Locate the cell with the specified text and output its (X, Y) center coordinate. 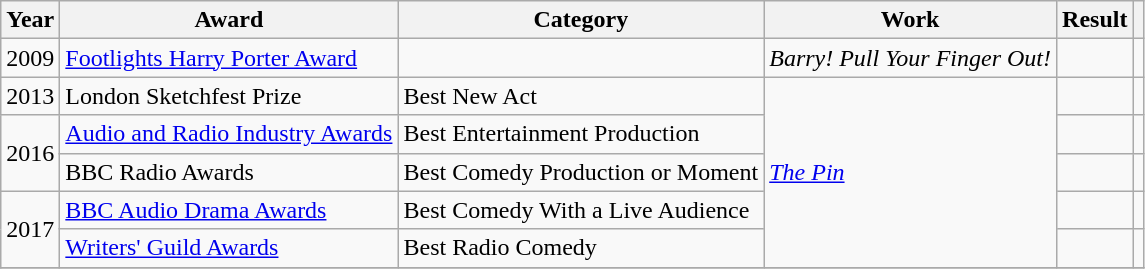
BBC Radio Awards (229, 172)
Barry! Pull Your Finger Out! (910, 58)
Best Entertainment Production (581, 134)
Year (30, 20)
Category (581, 20)
2009 (30, 58)
London Sketchfest Prize (229, 96)
Best New Act (581, 96)
2016 (30, 153)
Best Comedy Production or Moment (581, 172)
Work (910, 20)
2017 (30, 229)
Best Comedy With a Live Audience (581, 210)
Footlights Harry Porter Award (229, 58)
2013 (30, 96)
The Pin (910, 172)
BBC Audio Drama Awards (229, 210)
Result (1095, 20)
Writers' Guild Awards (229, 248)
Award (229, 20)
Best Radio Comedy (581, 248)
Audio and Radio Industry Awards (229, 134)
